For the text-containing cell, return its midpoint in (x, y) coordinate format. 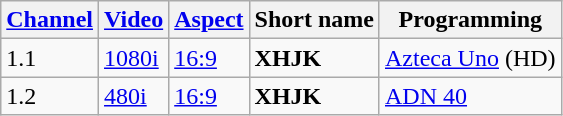
ADN 40 (470, 96)
1080i (134, 58)
Channel (50, 20)
480i (134, 96)
1.1 (50, 58)
Video (134, 20)
Programming (470, 20)
Aspect (209, 20)
1.2 (50, 96)
Short name (314, 20)
Azteca Uno (HD) (470, 58)
